Provide the (X, Y) coordinate of the cell's center where the given text is located.  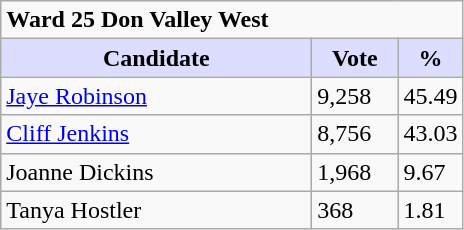
Jaye Robinson (156, 96)
Ward 25 Don Valley West (232, 20)
43.03 (430, 134)
45.49 (430, 96)
1.81 (430, 210)
368 (355, 210)
9,258 (355, 96)
Cliff Jenkins (156, 134)
Vote (355, 58)
Candidate (156, 58)
8,756 (355, 134)
Joanne Dickins (156, 172)
1,968 (355, 172)
Tanya Hostler (156, 210)
% (430, 58)
9.67 (430, 172)
